Output the [X, Y] coordinate of the center of the cell containing the given text.  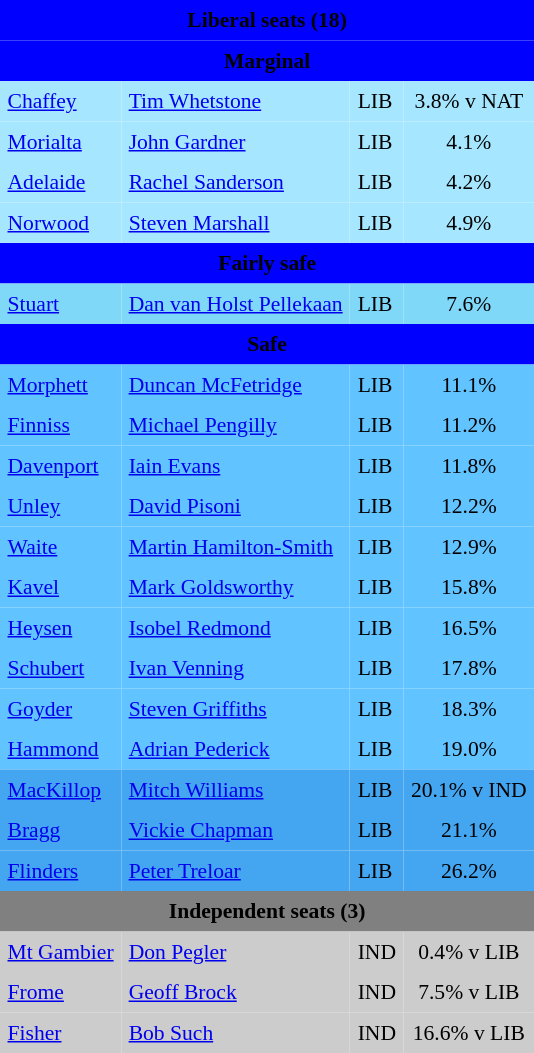
Heysen [60, 627]
Waite [60, 546]
Unley [60, 506]
Goyder [60, 708]
Mt Gambier [60, 951]
Martin Hamilton-Smith [236, 546]
Peter Treloar [236, 870]
Steven Griffiths [236, 708]
Morialta [60, 141]
Norwood [60, 222]
Stuart [60, 303]
Mark Goldsworthy [236, 587]
Davenport [60, 465]
Fairly safe [267, 263]
Finniss [60, 425]
Don Pegler [236, 951]
Rachel Sanderson [236, 182]
Safe [267, 344]
Independent seats (3) [267, 911]
Bob Such [236, 1032]
Mitch Williams [236, 789]
Tim Whetstone [236, 101]
Michael Pengilly [236, 425]
Chaffey [60, 101]
Dan van Holst Pellekaan [236, 303]
Duncan McFetridge [236, 384]
Isobel Redmond [236, 627]
Schubert [60, 668]
David Pisoni [236, 506]
Adelaide [60, 182]
Marginal [267, 60]
Frome [60, 992]
Fisher [60, 1032]
Flinders [60, 870]
Kavel [60, 587]
Vickie Chapman [236, 830]
Bragg [60, 830]
Morphett [60, 384]
Hammond [60, 749]
Iain Evans [236, 465]
Ivan Venning [236, 668]
Geoff Brock [236, 992]
MacKillop [60, 789]
Steven Marshall [236, 222]
Adrian Pederick [236, 749]
John Gardner [236, 141]
Liberal seats (18) [267, 20]
